Capture the cell that displays the provided text and extract its (X, Y) central coordinate. 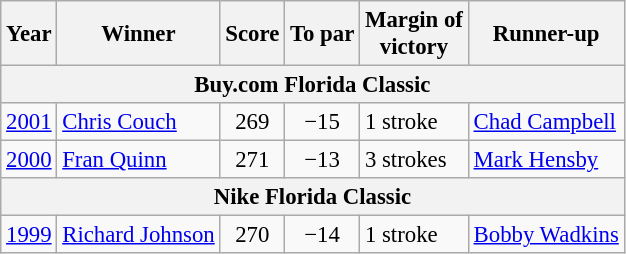
Mark Hensby (546, 160)
269 (252, 122)
1999 (29, 235)
271 (252, 160)
−13 (322, 160)
Runner-up (546, 34)
2000 (29, 160)
Chris Couch (138, 122)
Nike Florida Classic (312, 197)
Score (252, 34)
Year (29, 34)
3 strokes (414, 160)
−15 (322, 122)
2001 (29, 122)
−14 (322, 235)
Chad Campbell (546, 122)
Margin ofvictory (414, 34)
270 (252, 235)
Winner (138, 34)
Richard Johnson (138, 235)
Buy.com Florida Classic (312, 85)
Fran Quinn (138, 160)
Bobby Wadkins (546, 235)
To par (322, 34)
